Find where the given text appears and provide that cell's center as (x, y) coordinate. 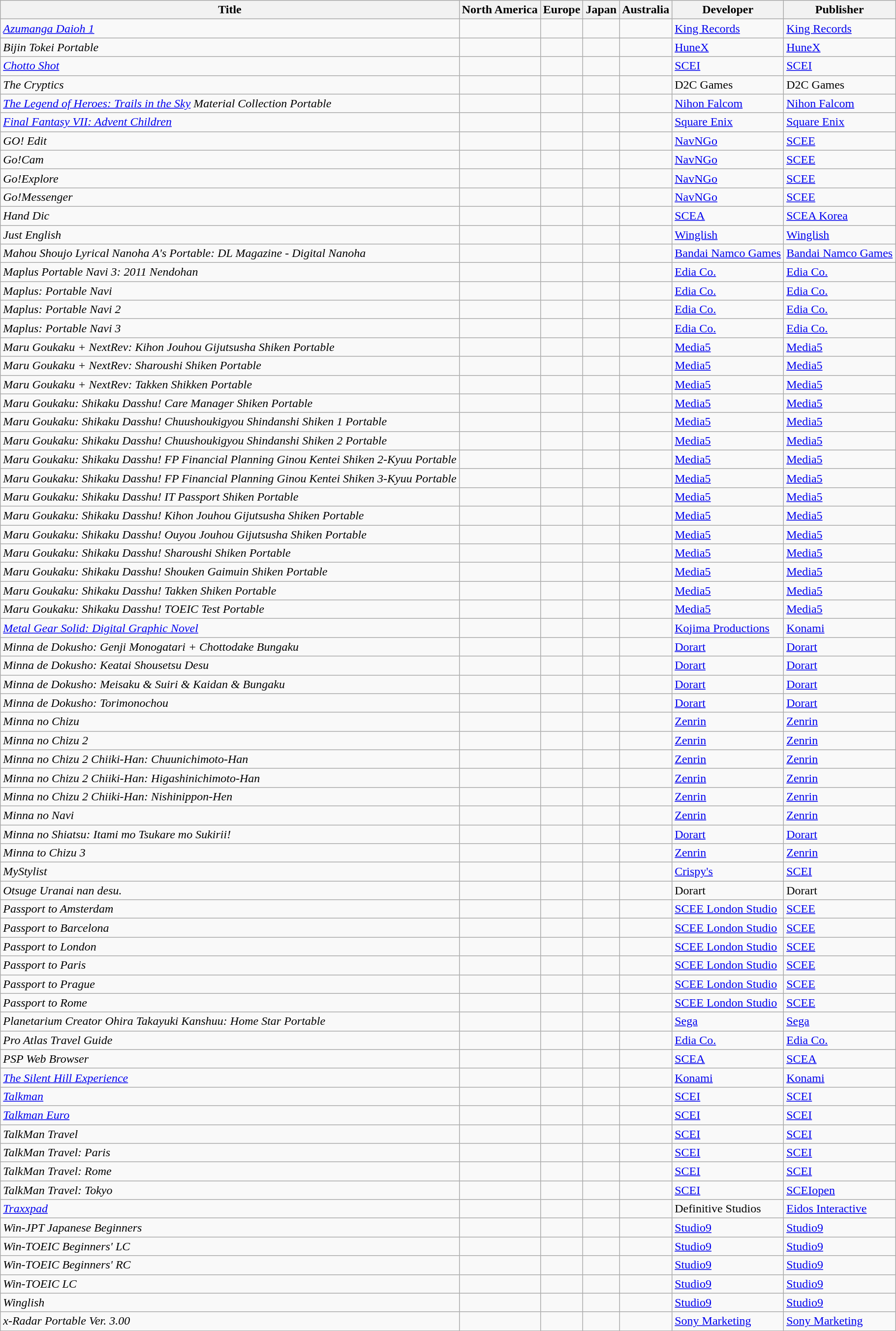
TalkMan Travel: Tokyo (230, 1190)
Eidos Interactive (839, 1209)
Minna no Chizu 2 Chiiki-Han: Nishinippon-Hen (230, 796)
Metal Gear Solid: Digital Graphic Novel (230, 628)
Maplus Portable Navi 3: 2011 Nendohan (230, 272)
Maru Goukaku: Shikaku Dasshu! Chuushoukigyou Shindanshi Shiken 1 Portable (230, 422)
SCEA Korea (839, 216)
TalkMan Travel (230, 1134)
The Legend of Heroes: Trails in the Sky Material Collection Portable (230, 103)
Kojima Productions (728, 628)
Developer (728, 10)
Otsuge Uranai nan desu. (230, 890)
Title (230, 10)
Traxxpad (230, 1209)
Minna no Chizu 2 Chiiki-Han: Higashinichimoto-Han (230, 778)
PSP Web Browser (230, 1059)
Chotto Shot (230, 66)
Maru Goukaku: Shikaku Dasshu! Takken Shiken Portable (230, 591)
Bijin Tokei Portable (230, 47)
Maru Goukaku + NextRev: Sharoushi Shiken Portable (230, 366)
Minna de Dokusho: Meisaku & Suiri & Kaidan & Bungaku (230, 684)
Minna no Chizu 2 Chiiki-Han: Chuunichimoto-Han (230, 759)
Passport to London (230, 947)
Maru Goukaku: Shikaku Dasshu! Ouyou Jouhou Gijutsusha Shiken Portable (230, 534)
Planetarium Creator Ohira Takayuki Kanshuu: Home Star Portable (230, 1021)
GO! Edit (230, 141)
Win-TOEIC LC (230, 1284)
Maru Goukaku: Shikaku Dasshu! Sharoushi Shiken Portable (230, 553)
x-Radar Portable Ver. 3.00 (230, 1321)
The Silent Hill Experience (230, 1077)
Minna de Dokusho: Torimonochou (230, 703)
Just English (230, 235)
Passport to Rome (230, 1003)
Maplus: Portable Navi (230, 291)
Publisher (839, 10)
Pro Atlas Travel Guide (230, 1040)
Maru Goukaku: Shikaku Dasshu! FP Financial Planning Ginou Kentei Shiken 2-Kyuu Portable (230, 459)
Minna no Chizu (230, 722)
Final Fantasy VII: Advent Children (230, 122)
Maru Goukaku + NextRev: Kihon Jouhou Gijutsusha Shiken Portable (230, 347)
Europe (562, 10)
Maru Goukaku: Shikaku Dasshu! Chuushoukigyou Shindanshi Shiken 2 Portable (230, 441)
Minna de Dokusho: Genji Monogatari + Chottodake Bungaku (230, 647)
Passport to Paris (230, 965)
Go!Explore (230, 178)
Maru Goukaku: Shikaku Dasshu! Shouken Gaimuin Shiken Portable (230, 572)
Mahou Shoujo Lyrical Nanoha A's Portable: DL Magazine - Digital Nanoha (230, 254)
Hand Dic (230, 216)
Maru Goukaku: Shikaku Dasshu! FP Financial Planning Ginou Kentei Shiken 3-Kyuu Portable (230, 478)
Win-TOEIC Beginners' LC (230, 1246)
TalkMan Travel: Paris (230, 1153)
Win-TOEIC Beginners' RC (230, 1265)
Maru Goukaku: Shikaku Dasshu! Care Manager Shiken Portable (230, 403)
Maru Goukaku + NextRev: Takken Shikken Portable (230, 384)
North America (500, 10)
Minna no Navi (230, 815)
Azumanga Daioh 1 (230, 29)
Minna no Shiatsu: Itami mo Tsukare mo Sukirii! (230, 834)
TalkMan Travel: Rome (230, 1172)
SCEIopen (839, 1190)
Minna de Dokusho: Keatai Shousetsu Desu (230, 665)
Passport to Barcelona (230, 928)
Passport to Prague (230, 984)
Maru Goukaku: Shikaku Dasshu! Kihon Jouhou Gijutsusha Shiken Portable (230, 515)
Japan (601, 10)
Maru Goukaku: Shikaku Dasshu! TOEIC Test Portable (230, 609)
Talkman (230, 1096)
MyStylist (230, 872)
Go!Messenger (230, 197)
Maplus: Portable Navi 2 (230, 310)
Minna to Chizu 3 (230, 853)
Passport to Amsterdam (230, 909)
Maru Goukaku: Shikaku Dasshu! IT Passport Shiken Portable (230, 497)
Crispy's (728, 872)
Win-JPT Japanese Beginners (230, 1228)
Definitive Studios (728, 1209)
Go!Cam (230, 159)
Maplus: Portable Navi 3 (230, 328)
Minna no Chizu 2 (230, 740)
Talkman Euro (230, 1115)
The Cryptics (230, 85)
Australia (646, 10)
